Return (X, Y) of the center of cell containing provided text 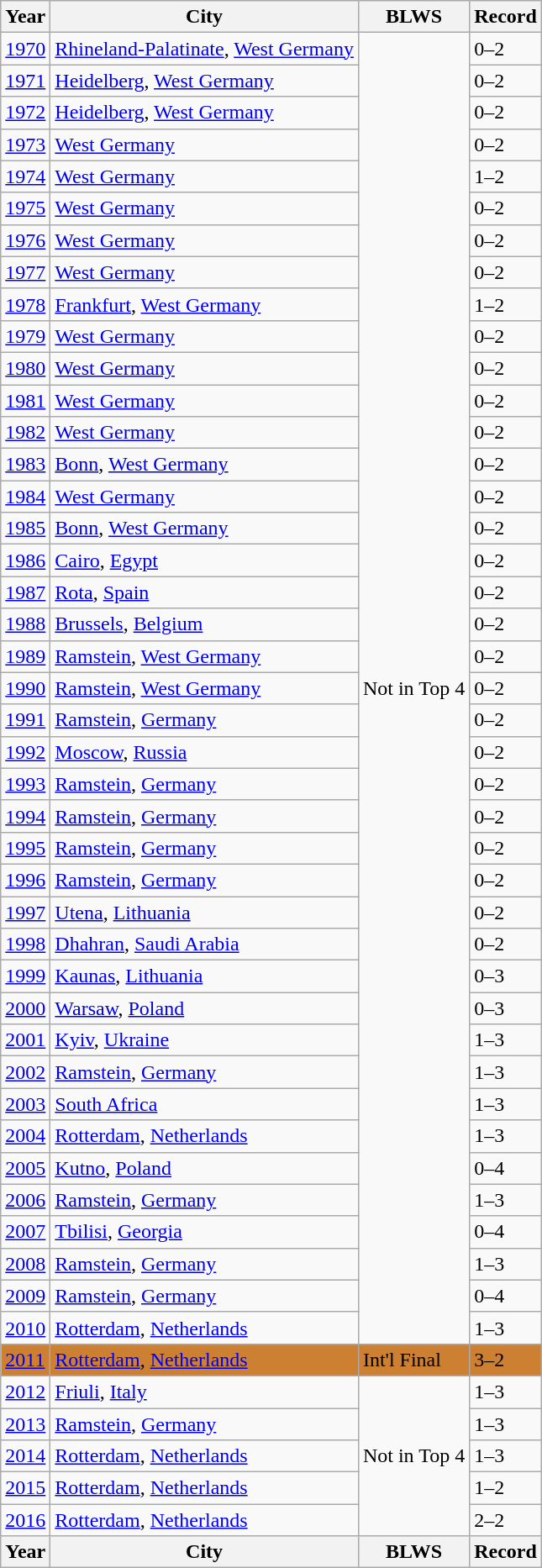
Tbilisi, Georgia (205, 1232)
Kaunas, Lithuania (205, 976)
2009 (25, 1296)
Kyiv, Ukraine (205, 1040)
Kutno, Poland (205, 1168)
1978 (25, 304)
1996 (25, 880)
1976 (25, 240)
1999 (25, 976)
1981 (25, 401)
2001 (25, 1040)
Int'l Final (413, 1360)
1986 (25, 560)
Moscow, Russia (205, 752)
Friuli, Italy (205, 1392)
1970 (25, 49)
2003 (25, 1104)
1990 (25, 688)
2010 (25, 1328)
2015 (25, 1488)
Frankfurt, West Germany (205, 304)
1997 (25, 912)
2004 (25, 1136)
2006 (25, 1200)
1994 (25, 816)
Cairo, Egypt (205, 560)
South Africa (205, 1104)
2012 (25, 1392)
1983 (25, 465)
1972 (25, 113)
1993 (25, 784)
2008 (25, 1264)
1971 (25, 81)
2000 (25, 1008)
2007 (25, 1232)
1982 (25, 433)
1974 (25, 176)
1995 (25, 848)
1975 (25, 208)
1998 (25, 944)
1985 (25, 529)
2011 (25, 1360)
Utena, Lithuania (205, 912)
2–2 (506, 1520)
Rota, Spain (205, 592)
1979 (25, 336)
2016 (25, 1520)
Brussels, Belgium (205, 624)
2005 (25, 1168)
3–2 (506, 1360)
1980 (25, 368)
1984 (25, 497)
2002 (25, 1072)
1973 (25, 145)
1988 (25, 624)
1992 (25, 752)
Rhineland-Palatinate, West Germany (205, 49)
2013 (25, 1424)
1977 (25, 272)
2014 (25, 1456)
Warsaw, Poland (205, 1008)
1991 (25, 720)
1989 (25, 656)
1987 (25, 592)
Dhahran, Saudi Arabia (205, 944)
